Output the (X, Y) coordinate of the center of the cell containing the given text.  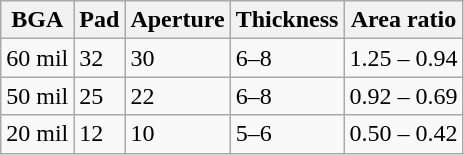
60 mil (38, 58)
Aperture (178, 20)
Area ratio (404, 20)
Pad (100, 20)
BGA (38, 20)
12 (100, 134)
20 mil (38, 134)
0.92 – 0.69 (404, 96)
5–6 (287, 134)
22 (178, 96)
Thickness (287, 20)
0.50 – 0.42 (404, 134)
1.25 – 0.94 (404, 58)
50 mil (38, 96)
32 (100, 58)
30 (178, 58)
10 (178, 134)
25 (100, 96)
